From the cell containing the given text, extract its center point as [X, Y] coordinate. 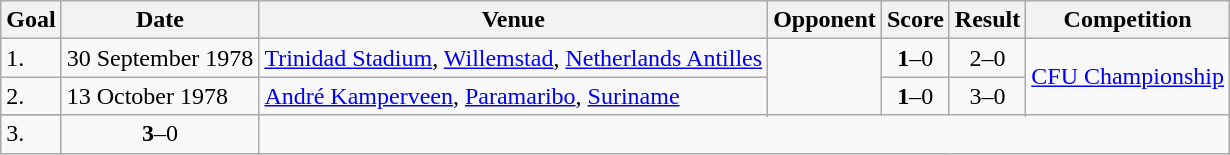
13 October 1978 [160, 96]
Result [987, 20]
2. [31, 96]
Opponent [825, 20]
2–0 [987, 58]
Venue [514, 20]
Competition [1128, 20]
Date [160, 20]
3. [31, 134]
CFU Championship [1128, 77]
Trinidad Stadium, Willemstad, Netherlands Antilles [514, 58]
André Kamperveen, Paramaribo, Suriname [514, 96]
Score [915, 20]
30 September 1978 [160, 58]
1. [31, 58]
Goal [31, 20]
